Provide the (X, Y) coordinate of the cell's center where the given text is located.  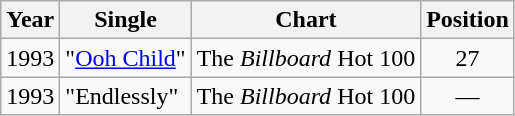
— (468, 96)
Year (30, 20)
"Endlessly" (126, 96)
Chart (306, 20)
Single (126, 20)
"Ooh Child" (126, 58)
27 (468, 58)
Position (468, 20)
